Capture the cell that displays the provided text and extract its [x, y] central coordinate. 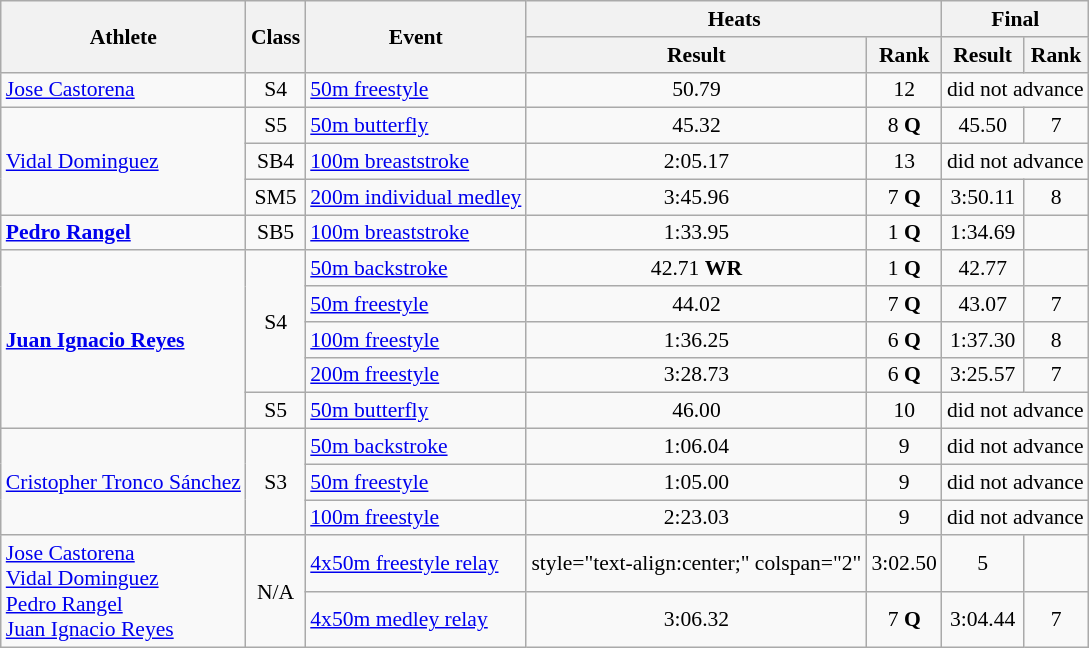
3:50.11 [982, 197]
2:05.17 [696, 162]
12 [904, 90]
1:06.04 [696, 447]
3:04.44 [982, 620]
2:23.03 [696, 518]
1:37.30 [982, 340]
1:36.25 [696, 340]
Jose Castorena Vidal Dominguez Pedro Rangel Juan Ignacio Reyes [124, 592]
Heats [734, 19]
3:28.73 [696, 375]
style="text-align:center;" colspan="2" [696, 564]
43.07 [982, 304]
1:34.69 [982, 233]
N/A [276, 592]
5 [982, 564]
Class [276, 36]
SM5 [276, 197]
200m individual medley [416, 197]
50.79 [696, 90]
13 [904, 162]
200m freestyle [416, 375]
45.50 [982, 126]
S3 [276, 482]
42.71 WR [696, 269]
1:33.95 [696, 233]
4x50m freestyle relay [416, 564]
Pedro Rangel [124, 233]
Vidal Dominguez [124, 162]
SB5 [276, 233]
8 Q [904, 126]
Cristopher Tronco Sánchez [124, 482]
45.32 [696, 126]
Event [416, 36]
SB4 [276, 162]
3:45.96 [696, 197]
Juan Ignacio Reyes [124, 340]
42.77 [982, 269]
1:05.00 [696, 482]
46.00 [696, 411]
Athlete [124, 36]
44.02 [696, 304]
3:25.57 [982, 375]
4x50m medley relay [416, 620]
Jose Castorena [124, 90]
Final [1016, 19]
10 [904, 411]
3:06.32 [696, 620]
3:02.50 [904, 564]
